Output the (X, Y) coordinate of the center of the cell containing the given text.  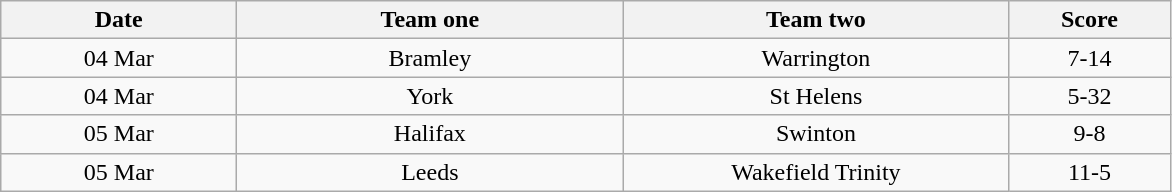
Swinton (816, 134)
Wakefield Trinity (816, 172)
Warrington (816, 58)
7-14 (1090, 58)
5-32 (1090, 96)
11-5 (1090, 172)
Team two (816, 20)
Team one (430, 20)
Bramley (430, 58)
Halifax (430, 134)
Score (1090, 20)
St Helens (816, 96)
9-8 (1090, 134)
Date (119, 20)
York (430, 96)
Leeds (430, 172)
